Search for the cell housing the specified text and yield its [X, Y] center coordinate. 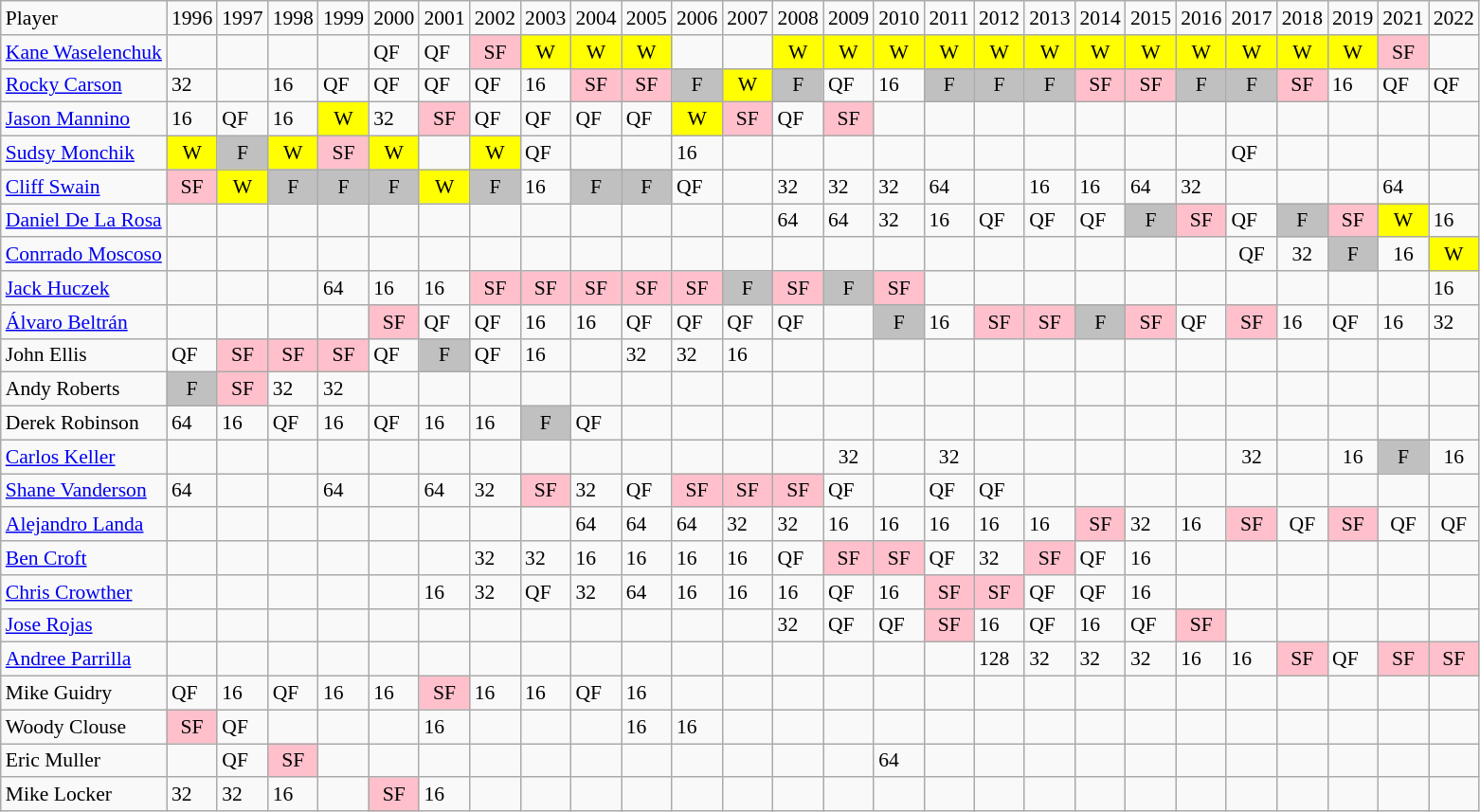
Chris Crowther [83, 592]
Sudsy Monchik [83, 153]
Jason Mannino [83, 119]
2003 [546, 18]
Daniel De La Rosa [83, 221]
Player [83, 18]
2012 [999, 18]
Alejandro Landa [83, 525]
Andree Parrilla [83, 659]
Jose Rojas [83, 625]
2008 [798, 18]
Mike Guidry [83, 694]
1998 [294, 18]
Álvaro Beltrán [83, 322]
Eric Muller [83, 761]
2013 [1050, 18]
2019 [1353, 18]
John Ellis [83, 355]
2007 [747, 18]
2021 [1402, 18]
2015 [1150, 18]
1996 [191, 18]
2011 [948, 18]
2002 [495, 18]
128 [999, 659]
1997 [243, 18]
Shane Vanderson [83, 491]
Woody Clouse [83, 727]
2000 [394, 18]
Jack Huczek [83, 288]
Kane Waselenchuk [83, 52]
2005 [646, 18]
Derek Robinson [83, 424]
2017 [1251, 18]
2001 [443, 18]
2022 [1453, 18]
Mike Locker [83, 795]
Carlos Keller [83, 457]
Cliff Swain [83, 187]
1999 [343, 18]
Andy Roberts [83, 389]
Rocky Carson [83, 85]
Conrrado Moscoso [83, 255]
2006 [697, 18]
2010 [898, 18]
2014 [1101, 18]
2018 [1302, 18]
2009 [849, 18]
2004 [595, 18]
Ben Croft [83, 558]
2016 [1201, 18]
